Locate the cell with the specified text and output its [x, y] center coordinate. 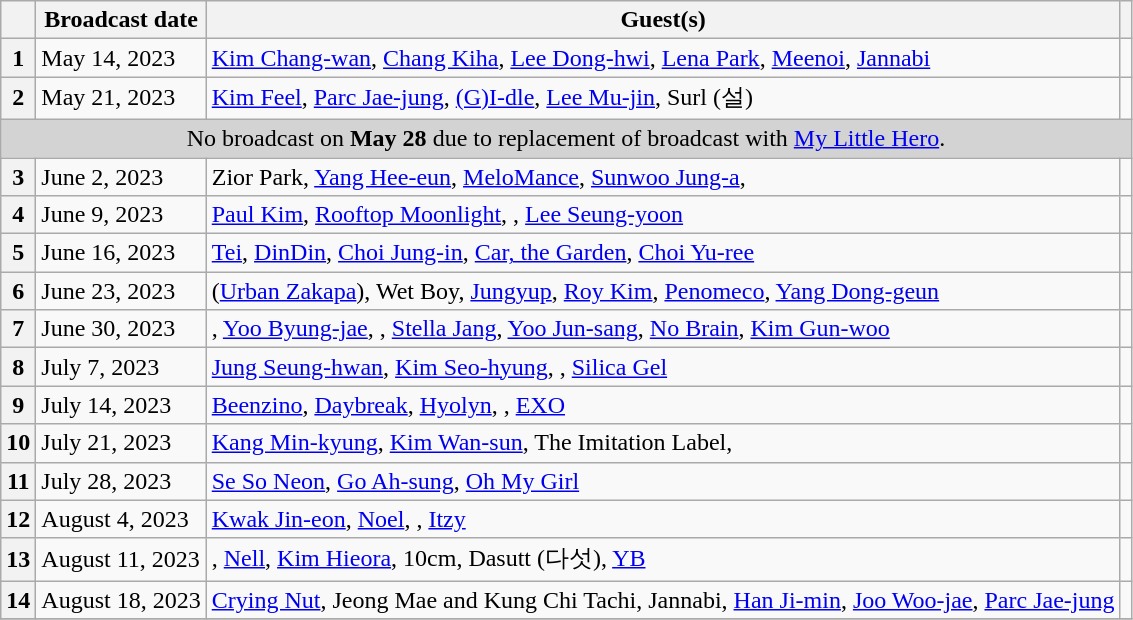
2 [18, 98]
12 [18, 519]
13 [18, 560]
6 [18, 291]
11 [18, 481]
(Urban Zakapa), Wet Boy, Jungyup, Roy Kim, Penomeco, Yang Dong-geun [663, 291]
9 [18, 405]
July 28, 2023 [121, 481]
June 23, 2023 [121, 291]
, Nell, Kim Hieora, 10cm, Dasutt (다섯), YB [663, 560]
August 4, 2023 [121, 519]
July 14, 2023 [121, 405]
14 [18, 600]
7 [18, 329]
June 9, 2023 [121, 215]
8 [18, 367]
10 [18, 443]
Kwak Jin-eon, Noel, , Itzy [663, 519]
4 [18, 215]
, Yoo Byung-jae, , Stella Jang, Yoo Jun-sang, No Brain, Kim Gun-woo [663, 329]
5 [18, 253]
May 14, 2023 [121, 58]
Jung Seung-hwan, Kim Seo-hyung, , Silica Gel [663, 367]
May 21, 2023 [121, 98]
Paul Kim, Rooftop Moonlight, , Lee Seung-yoon [663, 215]
Kim Feel, Parc Jae-jung, (G)I-dle, Lee Mu-jin, Surl (설) [663, 98]
Broadcast date [121, 20]
Zior Park, Yang Hee-eun, MeloMance, Sunwoo Jung-a, [663, 177]
August 11, 2023 [121, 560]
Guest(s) [663, 20]
Kang Min-kyung, Kim Wan-sun, The Imitation Label, [663, 443]
Tei, DinDin, Choi Jung-in, Car, the Garden, Choi Yu-ree [663, 253]
June 30, 2023 [121, 329]
July 21, 2023 [121, 443]
1 [18, 58]
June 16, 2023 [121, 253]
August 18, 2023 [121, 600]
Se So Neon, Go Ah-sung, Oh My Girl [663, 481]
Kim Chang-wan, Chang Kiha, Lee Dong-hwi, Lena Park, Meenoi, Jannabi [663, 58]
July 7, 2023 [121, 367]
Crying Nut, Jeong Mae and Kung Chi Tachi, Jannabi, Han Ji-min, Joo Woo-jae, Parc Jae-jung [663, 600]
Beenzino, Daybreak, Hyolyn, , EXO [663, 405]
3 [18, 177]
No broadcast on May 28 due to replacement of broadcast with My Little Hero. [566, 138]
June 2, 2023 [121, 177]
